Capture the cell that displays the provided text and extract its (X, Y) central coordinate. 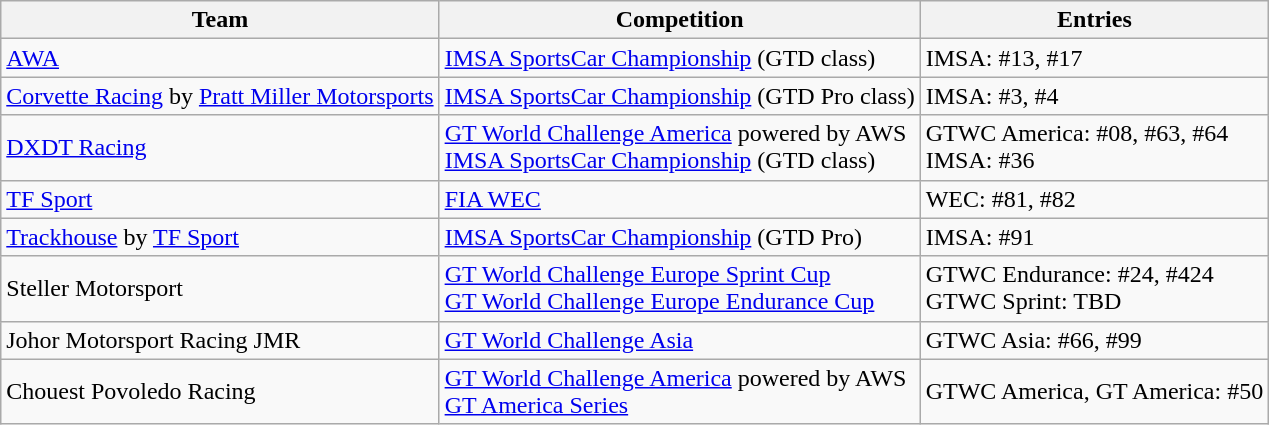
GTWC Asia: #66, #99 (1094, 340)
Corvette Racing by Pratt Miller Motorsports (220, 96)
IMSA SportsCar Championship (GTD Pro) (680, 237)
Competition (680, 20)
GTWC America: #08, #63, #64IMSA: #36 (1094, 148)
GT World Challenge America powered by AWSGT America Series (680, 392)
Chouest Povoledo Racing (220, 392)
Steller Motorsport (220, 288)
IMSA SportsCar Championship (GTD class) (680, 58)
Trackhouse by TF Sport (220, 237)
IMSA: #91 (1094, 237)
IMSA SportsCar Championship (GTD Pro class) (680, 96)
DXDT Racing (220, 148)
Johor Motorsport Racing JMR (220, 340)
WEC: #81, #82 (1094, 199)
FIA WEC (680, 199)
Entries (1094, 20)
GT World Challenge Europe Sprint CupGT World Challenge Europe Endurance Cup (680, 288)
TF Sport (220, 199)
IMSA: #3, #4 (1094, 96)
GT World Challenge America powered by AWSIMSA SportsCar Championship (GTD class) (680, 148)
Team (220, 20)
GTWC Endurance: #24, #424GTWC Sprint: TBD (1094, 288)
IMSA: #13, #17 (1094, 58)
GT World Challenge Asia (680, 340)
AWA (220, 58)
GTWC America, GT America: #50 (1094, 392)
